Scan for the cell matching the given text and deliver its (x, y) coordinate at center. 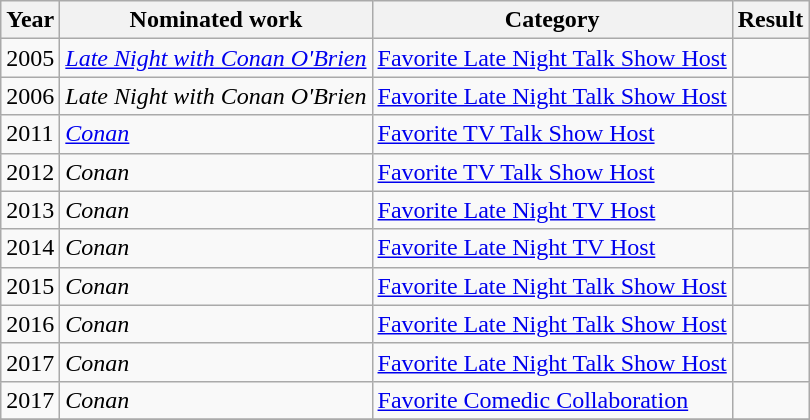
Year (30, 20)
2011 (30, 134)
2016 (30, 324)
2005 (30, 58)
2006 (30, 96)
Favorite Comedic Collaboration (552, 400)
2015 (30, 286)
Nominated work (216, 20)
Category (552, 20)
2013 (30, 210)
2012 (30, 172)
Result (770, 20)
2014 (30, 248)
